Scan for the cell matching the given text and deliver its [X, Y] coordinate at center. 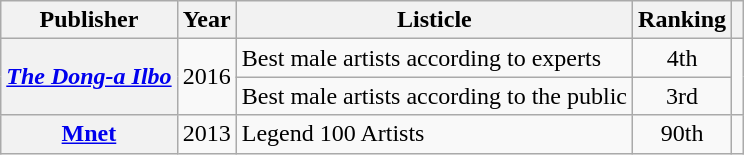
Legend 100 Artists [434, 134]
Best male artists according to the public [434, 96]
Best male artists according to experts [434, 58]
2013 [206, 134]
Mnet [89, 134]
Publisher [89, 20]
4th [682, 58]
Listicle [434, 20]
3rd [682, 96]
The Dong-a Ilbo [89, 77]
Year [206, 20]
2016 [206, 77]
Ranking [682, 20]
90th [682, 134]
